Pinpoint the cell where the given text exists, returning its [x, y] midpoint coordinate. 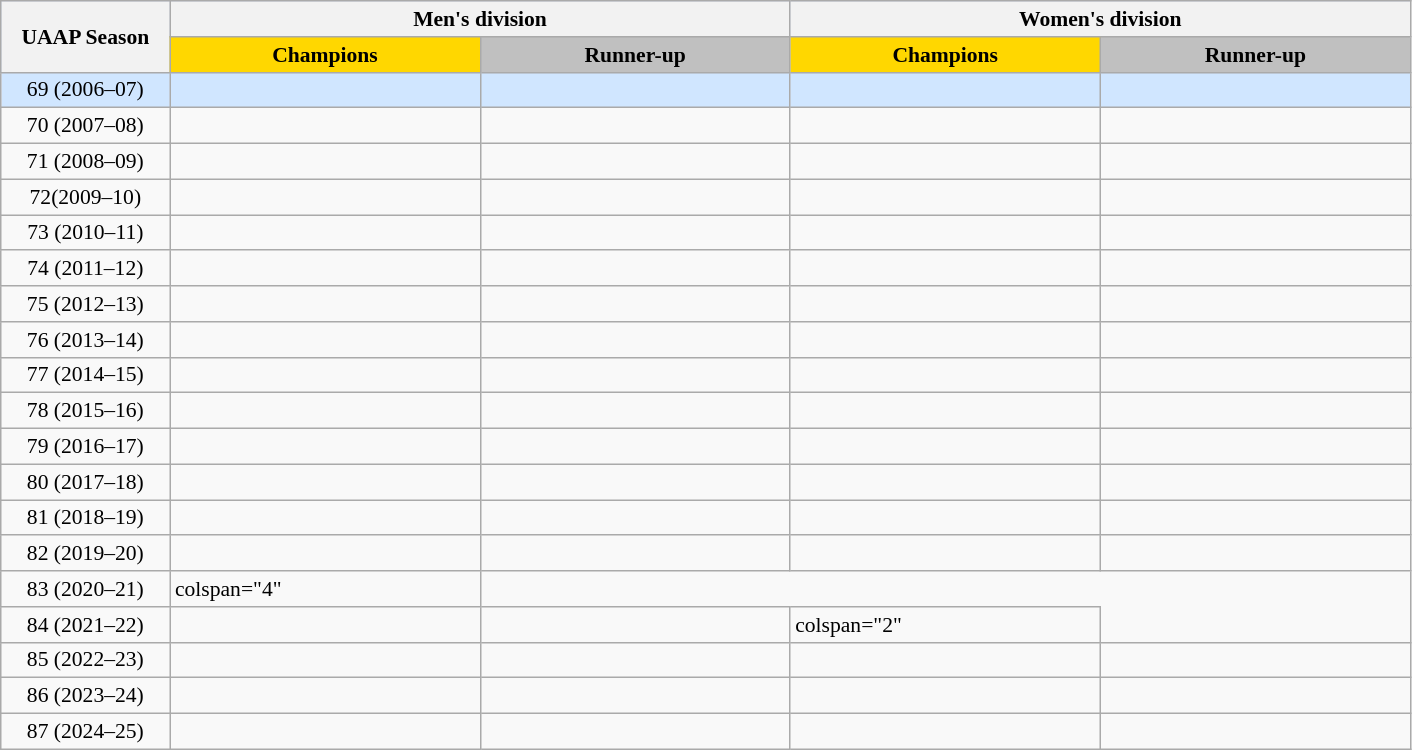
74 (2011–12) [86, 269]
Men's division [480, 19]
78 (2015–16) [86, 411]
80 (2017–18) [86, 482]
UAAP Season [86, 36]
86 (2023–24) [86, 696]
83 (2020–21) [86, 589]
84 (2021–22) [86, 625]
71 (2008–09) [86, 162]
79 (2016–17) [86, 447]
69 (2006–07) [86, 90]
colspan="4" [325, 589]
73 (2010–11) [86, 233]
77 (2014–15) [86, 375]
72(2009–10) [86, 197]
81 (2018–19) [86, 518]
colspan="2" [945, 625]
75 (2012–13) [86, 304]
70 (2007–08) [86, 126]
87 (2024–25) [86, 732]
82 (2019–20) [86, 554]
85 (2022–23) [86, 660]
Women's division [1100, 19]
76 (2013–14) [86, 340]
